Detect which cell encompasses the target text, then output its (x, y) center coordinate. 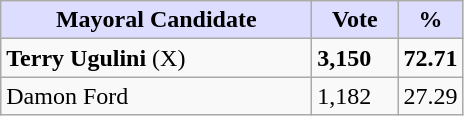
Mayoral Candidate (156, 20)
% (430, 20)
27.29 (430, 96)
72.71 (430, 58)
Damon Ford (156, 96)
Terry Ugulini (X) (156, 58)
3,150 (355, 58)
1,182 (355, 96)
Vote (355, 20)
